Identify which cell holds the provided text, then report its (x, y) central coordinate. 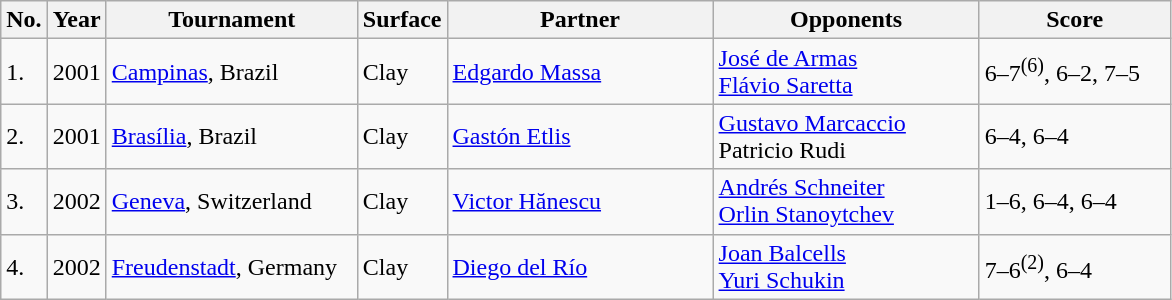
7–6(2), 6–4 (1074, 266)
Gustavo Marcaccio Patricio Rudi (846, 136)
Andrés Schneiter Orlin Stanoytchev (846, 202)
4. (24, 266)
Diego del Río (580, 266)
Tournament (232, 20)
1–6, 6–4, 6–4 (1074, 202)
Freudenstadt, Germany (232, 266)
Geneva, Switzerland (232, 202)
Opponents (846, 20)
Joan Balcells Yuri Schukin (846, 266)
No. (24, 20)
Surface (402, 20)
Gastón Etlis (580, 136)
Victor Hănescu (580, 202)
Campinas, Brazil (232, 72)
Partner (580, 20)
6–4, 6–4 (1074, 136)
Score (1074, 20)
Year (76, 20)
6–7(6), 6–2, 7–5 (1074, 72)
3. (24, 202)
Brasília, Brazil (232, 136)
2. (24, 136)
1. (24, 72)
José de Armas Flávio Saretta (846, 72)
Edgardo Massa (580, 72)
